Find where the given text appears and provide that cell's center as [X, Y] coordinate. 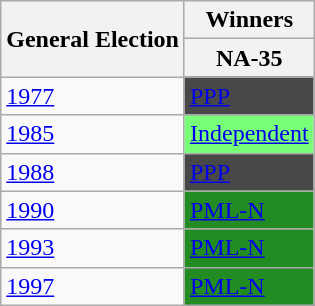
1977 [93, 96]
1993 [93, 248]
1988 [93, 172]
NA-35 [249, 58]
1997 [93, 286]
General Election [93, 39]
Independent [249, 134]
1985 [93, 134]
1990 [93, 210]
Winners [249, 20]
